Scan for the cell matching the given text and deliver its (X, Y) coordinate at center. 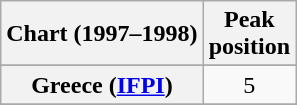
Peakposition (249, 34)
Chart (1997–1998) (102, 34)
Greece (IFPI) (102, 85)
5 (249, 85)
